Provide the [X, Y] coordinate of the cell's center where the given text is located.  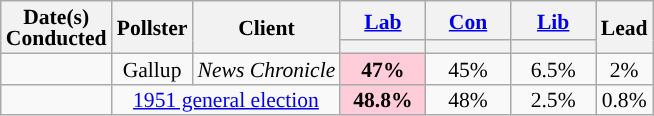
Pollster [152, 27]
2.5% [554, 100]
Client [266, 27]
6.5% [554, 68]
45% [468, 68]
47% [382, 68]
Lab [382, 20]
48% [468, 100]
Gallup [152, 68]
News Chronicle [266, 68]
2% [624, 68]
0.8% [624, 100]
Date(s)Conducted [56, 27]
1951 general election [226, 100]
Lib [554, 20]
48.8% [382, 100]
Con [468, 20]
Lead [624, 27]
